Find where the given text appears and provide that cell's center as (X, Y) coordinate. 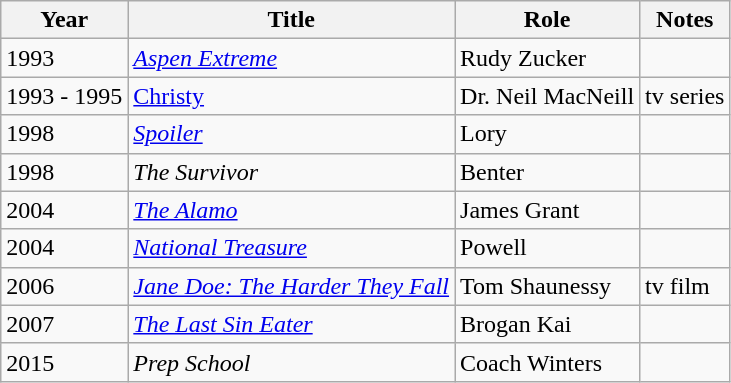
tv film (685, 286)
National Treasure (292, 248)
tv series (685, 96)
Coach Winters (548, 362)
Title (292, 20)
Prep School (292, 362)
The Survivor (292, 172)
Rudy Zucker (548, 58)
James Grant (548, 210)
Notes (685, 20)
Lory (548, 134)
Spoiler (292, 134)
The Last Sin Eater (292, 324)
Benter (548, 172)
Year (64, 20)
2007 (64, 324)
Tom Shaunessy (548, 286)
Role (548, 20)
1993 - 1995 (64, 96)
2015 (64, 362)
Brogan Kai (548, 324)
The Alamo (292, 210)
1993 (64, 58)
Dr. Neil MacNeill (548, 96)
2006 (64, 286)
Jane Doe: The Harder They Fall (292, 286)
Powell (548, 248)
Christy (292, 96)
Aspen Extreme (292, 58)
